For the text-containing cell, return its midpoint in (x, y) coordinate format. 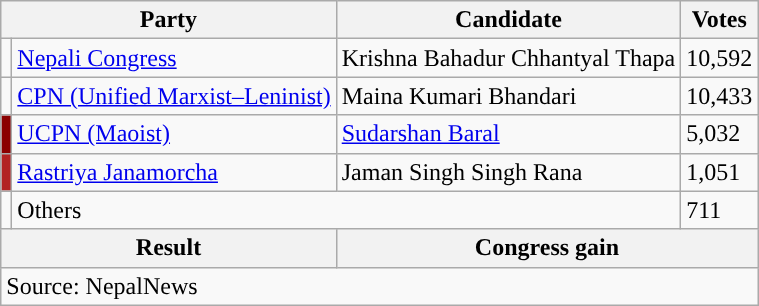
10,433 (720, 96)
10,592 (720, 58)
Votes (720, 20)
Nepali Congress (174, 58)
Party (168, 20)
Sudarshan Baral (508, 134)
Rastriya Janamorcha (174, 172)
5,032 (720, 134)
Congress gain (547, 248)
Candidate (508, 20)
Others (346, 210)
CPN (Unified Marxist–Leninist) (174, 96)
Maina Kumari Bhandari (508, 96)
Source: NepalNews (380, 286)
711 (720, 210)
1,051 (720, 172)
Krishna Bahadur Chhantyal Thapa (508, 58)
Jaman Singh Singh Rana (508, 172)
Result (168, 248)
UCPN (Maoist) (174, 134)
